Return the [X, Y] coordinate for the center point of the cell that contains the specified text.  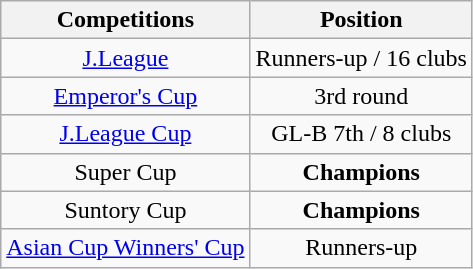
Suntory Cup [126, 210]
Competitions [126, 20]
Super Cup [126, 172]
3rd round [361, 96]
Position [361, 20]
Emperor's Cup [126, 96]
J.League Cup [126, 134]
Asian Cup Winners' Cup [126, 248]
J.League [126, 58]
GL-B 7th / 8 clubs [361, 134]
Runners-up [361, 248]
Runners-up / 16 clubs [361, 58]
